Pinpoint the cell where the given text exists, returning its [X, Y] midpoint coordinate. 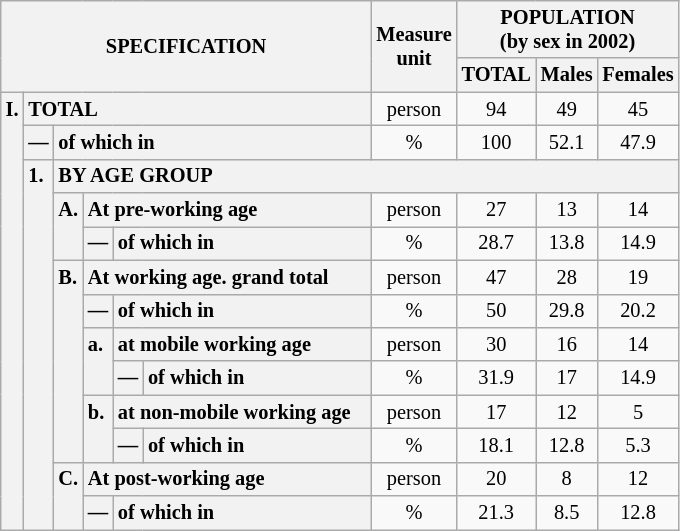
8 [567, 479]
13.8 [567, 243]
I. [12, 311]
94 [496, 109]
5 [638, 412]
20.2 [638, 311]
47 [496, 277]
19 [638, 277]
BY AGE GROUP [366, 176]
Males [567, 75]
45 [638, 109]
Females [638, 75]
13 [567, 210]
28.7 [496, 243]
POPULATION (by sex in 2002) [568, 29]
49 [567, 109]
SPECIFICATION [186, 46]
at mobile working age [242, 344]
52.1 [567, 142]
16 [567, 344]
28 [567, 277]
20 [496, 479]
b. [98, 428]
50 [496, 311]
at non-mobile working age [242, 412]
47.9 [638, 142]
8.5 [567, 513]
A. [68, 226]
30 [496, 344]
18.1 [496, 445]
a. [98, 360]
At post-working age [227, 479]
C. [68, 496]
At working age. grand total [227, 277]
At pre-working age [227, 210]
Measure unit [414, 46]
31.9 [496, 378]
100 [496, 142]
21.3 [496, 513]
27 [496, 210]
5.3 [638, 445]
29.8 [567, 311]
1. [38, 344]
B. [68, 361]
